Search for the cell housing the specified text and yield its [X, Y] center coordinate. 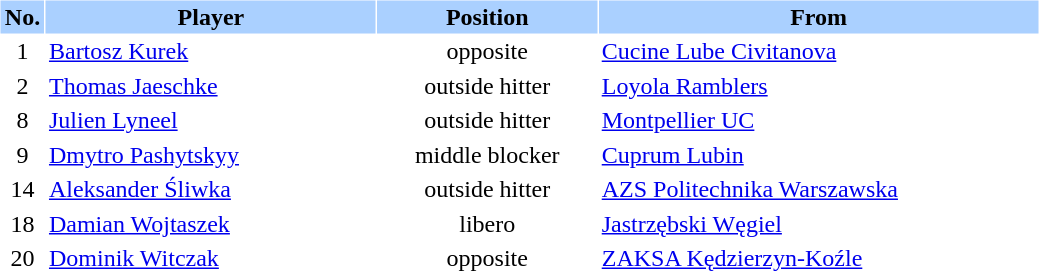
middle blocker [487, 154]
Montpellier UC [819, 120]
Cuprum Lubin [819, 154]
Jastrzębski Węgiel [819, 224]
AZS Politechnika Warszawska [819, 190]
9 [22, 154]
1 [22, 52]
Cucine Lube Civitanova [819, 52]
Julien Lyneel [211, 120]
18 [22, 224]
Thomas Jaeschke [211, 86]
No. [22, 16]
libero [487, 224]
8 [22, 120]
Dmytro Pashytskyy [211, 154]
Bartosz Kurek [211, 52]
14 [22, 190]
Aleksander Śliwka [211, 190]
Position [487, 16]
opposite [487, 52]
2 [22, 86]
Damian Wojtaszek [211, 224]
Loyola Ramblers [819, 86]
From [819, 16]
Player [211, 16]
